Search for the cell housing the specified text and yield its [x, y] center coordinate. 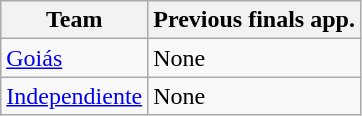
Goiás [74, 58]
Team [74, 20]
Independiente [74, 96]
Previous finals app. [254, 20]
